Capture the cell that displays the provided text and extract its [x, y] central coordinate. 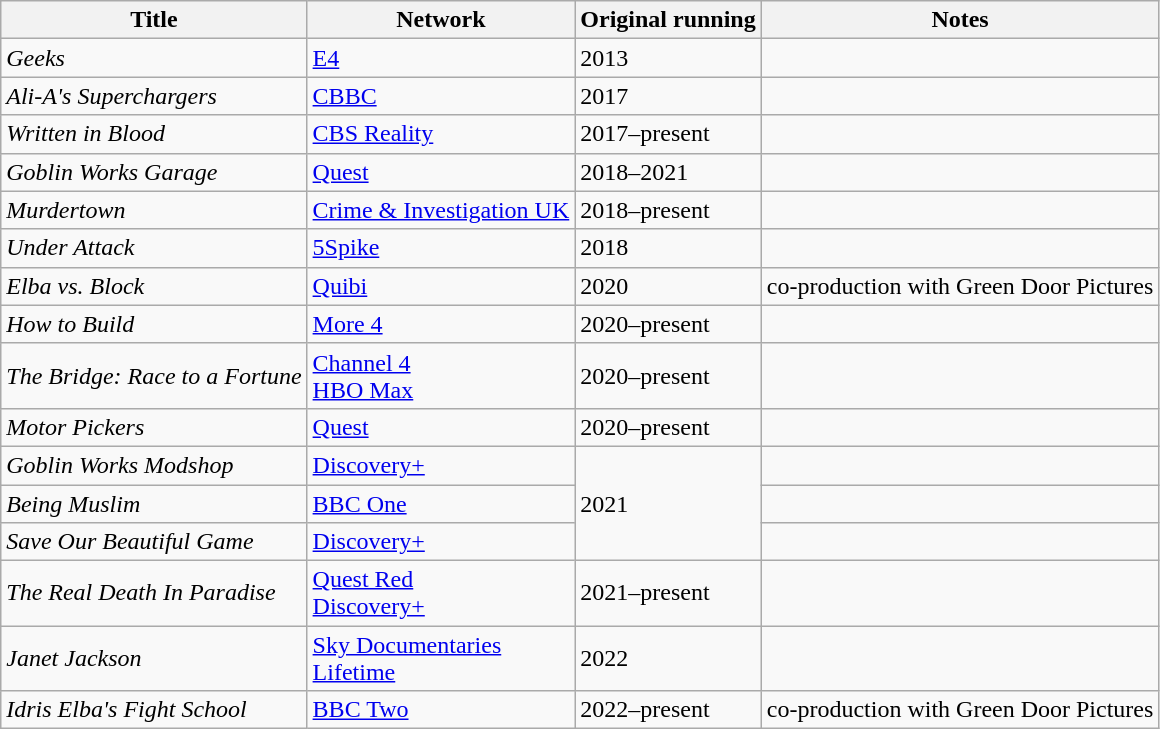
Goblin Works Modshop [154, 465]
Elba vs. Block [154, 286]
How to Build [154, 324]
Quibi [441, 286]
Being Muslim [154, 503]
2017 [668, 96]
Ali-A's Superchargers [154, 96]
Crime & Investigation UK [441, 210]
2013 [668, 58]
Murdertown [154, 210]
2018–present [668, 210]
Under Attack [154, 248]
Original running [668, 20]
Motor Pickers [154, 427]
More 4 [441, 324]
Save Our Beautiful Game [154, 542]
2022 [668, 658]
Network [441, 20]
Written in Blood [154, 134]
Sky DocumentariesLifetime [441, 658]
Title [154, 20]
E4 [441, 58]
2017–present [668, 134]
2021–present [668, 594]
CBS Reality [441, 134]
BBC One [441, 503]
Janet Jackson [154, 658]
Quest RedDiscovery+ [441, 594]
2018–2021 [668, 172]
2022–present [668, 710]
Channel 4HBO Max [441, 376]
Geeks [154, 58]
CBBC [441, 96]
2020 [668, 286]
The Bridge: Race to a Fortune [154, 376]
Notes [960, 20]
5Spike [441, 248]
Idris Elba's Fight School [154, 710]
Goblin Works Garage [154, 172]
2021 [668, 503]
BBC Two [441, 710]
2018 [668, 248]
The Real Death In Paradise [154, 594]
